For the text-containing cell, return its midpoint in (x, y) coordinate format. 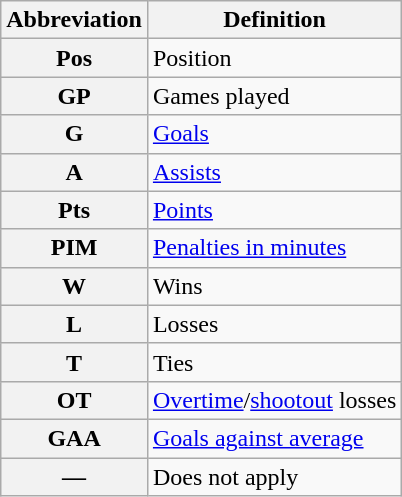
Goals (274, 134)
Definition (274, 20)
Pts (74, 210)
Losses (274, 324)
Penalties in minutes (274, 248)
A (74, 172)
L (74, 324)
Wins (274, 286)
W (74, 286)
OT (74, 400)
Pos (74, 58)
Points (274, 210)
G (74, 134)
Position (274, 58)
— (74, 477)
Overtime/shootout losses (274, 400)
PIM (74, 248)
Games played (274, 96)
Goals against average (274, 438)
Assists (274, 172)
GAA (74, 438)
Does not apply (274, 477)
GP (74, 96)
Ties (274, 362)
Abbreviation (74, 20)
T (74, 362)
